Detect which cell encompasses the target text, then output its [X, Y] center coordinate. 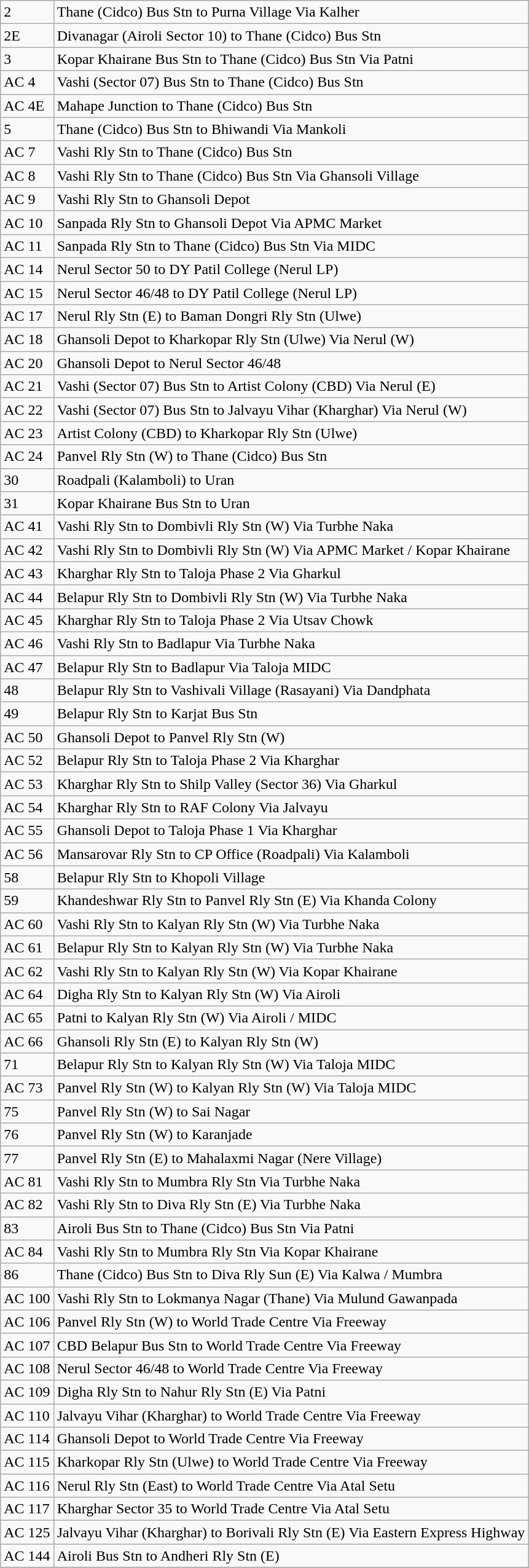
AC 56 [27, 854]
3 [27, 59]
Kharghar Rly Stn to Taloja Phase 2 Via Gharkul [291, 573]
48 [27, 691]
AC 64 [27, 994]
AC 45 [27, 620]
75 [27, 1111]
AC 110 [27, 1415]
AC 41 [27, 527]
Jalvayu Vihar (Kharghar) to World Trade Centre Via Freeway [291, 1415]
Sanpada Rly Stn to Ghansoli Depot Via APMC Market [291, 222]
Nerul Sector 46/48 to World Trade Centre Via Freeway [291, 1368]
Ghansoli Depot to World Trade Centre Via Freeway [291, 1439]
AC 11 [27, 246]
Kopar Khairane Bus Stn to Thane (Cidco) Bus Stn Via Patni [291, 59]
Vashi (Sector 07) Bus Stn to Thane (Cidco) Bus Stn [291, 82]
Panvel Rly Stn (W) to Sai Nagar [291, 1111]
Vashi Rly Stn to Thane (Cidco) Bus Stn Via Ghansoli Village [291, 176]
AC 44 [27, 597]
AC 46 [27, 643]
76 [27, 1135]
Panvel Rly Stn (W) to Karanjade [291, 1135]
Patni to Kalyan Rly Stn (W) Via Airoli / MIDC [291, 1017]
AC 106 [27, 1322]
30 [27, 480]
AC 144 [27, 1556]
AC 53 [27, 784]
Belapur Rly Stn to Vashivali Village (Rasayani) Via Dandphata [291, 691]
Nerul Rly Stn (E) to Baman Dongri Rly Stn (Ulwe) [291, 316]
Vashi Rly Stn to Kalyan Rly Stn (W) Via Turbhe Naka [291, 924]
AC 117 [27, 1509]
5 [27, 129]
Belapur Rly Stn to Khopoli Village [291, 877]
AC 107 [27, 1345]
AC 52 [27, 761]
Vashi Rly Stn to Kalyan Rly Stn (W) Via Kopar Khairane [291, 971]
Vashi Rly Stn to Mumbra Rly Stn Via Turbhe Naka [291, 1182]
Ghansoli Depot to Nerul Sector 46/48 [291, 363]
AC 9 [27, 199]
AC 114 [27, 1439]
Kharghar Rly Stn to Shilp Valley (Sector 36) Via Gharkul [291, 784]
2E [27, 36]
AC 8 [27, 176]
59 [27, 901]
AC 108 [27, 1368]
49 [27, 714]
Vashi (Sector 07) Bus Stn to Artist Colony (CBD) Via Nerul (E) [291, 386]
31 [27, 503]
AC 20 [27, 363]
AC 65 [27, 1017]
AC 66 [27, 1041]
Airoli Bus Stn to Thane (Cidco) Bus Stn Via Patni [291, 1228]
Belapur Rly Stn to Karjat Bus Stn [291, 714]
AC 7 [27, 152]
Digha Rly Stn to Kalyan Rly Stn (W) Via Airoli [291, 994]
Airoli Bus Stn to Andheri Rly Stn (E) [291, 1556]
Vashi Rly Stn to Thane (Cidco) Bus Stn [291, 152]
Mansarovar Rly Stn to CP Office (Roadpali) Via Kalamboli [291, 854]
Kharghar Rly Stn to Taloja Phase 2 Via Utsav Chowk [291, 620]
Vashi Rly Stn to Dombivli Rly Stn (W) Via APMC Market / Kopar Khairane [291, 550]
2 [27, 12]
77 [27, 1158]
AC 23 [27, 433]
AC 82 [27, 1205]
Thane (Cidco) Bus Stn to Diva Rly Sun (E) Via Kalwa / Mumbra [291, 1275]
Panvel Rly Stn (W) to World Trade Centre Via Freeway [291, 1322]
AC 18 [27, 340]
Artist Colony (CBD) to Kharkopar Rly Stn (Ulwe) [291, 433]
83 [27, 1228]
AC 61 [27, 947]
Ghansoli Depot to Taloja Phase 1 Via Kharghar [291, 831]
AC 62 [27, 971]
AC 43 [27, 573]
AC 10 [27, 222]
Vashi Rly Stn to Mumbra Rly Stn Via Kopar Khairane [291, 1252]
Belapur Rly Stn to Taloja Phase 2 Via Kharghar [291, 761]
AC 21 [27, 386]
AC 125 [27, 1532]
Thane (Cidco) Bus Stn to Purna Village Via Kalher [291, 12]
Sanpada Rly Stn to Thane (Cidco) Bus Stn Via MIDC [291, 246]
Vashi Rly Stn to Lokmanya Nagar (Thane) Via Mulund Gawanpada [291, 1298]
Panvel Rly Stn (W) to Thane (Cidco) Bus Stn [291, 457]
AC 17 [27, 316]
AC 15 [27, 293]
Jalvayu Vihar (Kharghar) to Borivali Rly Stn (E) Via Eastern Express Highway [291, 1532]
AC 4 [27, 82]
Mahape Junction to Thane (Cidco) Bus Stn [291, 106]
Vashi Rly Stn to Badlapur Via Turbhe Naka [291, 643]
Kharkopar Rly Stn (Ulwe) to World Trade Centre Via Freeway [291, 1462]
58 [27, 877]
AC 115 [27, 1462]
Roadpali (Kalamboli) to Uran [291, 480]
Nerul Rly Stn (East) to World Trade Centre Via Atal Setu [291, 1486]
Kharghar Sector 35 to World Trade Centre Via Atal Setu [291, 1509]
Vashi (Sector 07) Bus Stn to Jalvayu Vihar (Kharghar) Via Nerul (W) [291, 410]
Panvel Rly Stn (E) to Mahalaxmi Nagar (Nere Village) [291, 1158]
Nerul Sector 46/48 to DY Patil College (Nerul LP) [291, 293]
AC 116 [27, 1486]
Divanagar (Airoli Sector 10) to Thane (Cidco) Bus Stn [291, 36]
86 [27, 1275]
AC 47 [27, 667]
Belapur Rly Stn to Badlapur Via Taloja MIDC [291, 667]
Vashi Rly Stn to Ghansoli Depot [291, 199]
AC 50 [27, 737]
Vashi Rly Stn to Dombivli Rly Stn (W) Via Turbhe Naka [291, 527]
CBD Belapur Bus Stn to World Trade Centre Via Freeway [291, 1345]
AC 60 [27, 924]
Panvel Rly Stn (W) to Kalyan Rly Stn (W) Via Taloja MIDC [291, 1088]
Thane (Cidco) Bus Stn to Bhiwandi Via Mankoli [291, 129]
Kopar Khairane Bus Stn to Uran [291, 503]
Kharghar Rly Stn to RAF Colony Via Jalvayu [291, 807]
Belapur Rly Stn to Dombivli Rly Stn (W) Via Turbhe Naka [291, 597]
AC 73 [27, 1088]
AC 109 [27, 1392]
AC 22 [27, 410]
Ghansoli Depot to Panvel Rly Stn (W) [291, 737]
Digha Rly Stn to Nahur Rly Stn (E) Via Patni [291, 1392]
AC 81 [27, 1182]
Ghansoli Rly Stn (E) to Kalyan Rly Stn (W) [291, 1041]
AC 54 [27, 807]
71 [27, 1065]
Ghansoli Depot to Kharkopar Rly Stn (Ulwe) Via Nerul (W) [291, 340]
AC 14 [27, 269]
AC 42 [27, 550]
Vashi Rly Stn to Diva Rly Stn (E) Via Turbhe Naka [291, 1205]
Khandeshwar Rly Stn to Panvel Rly Stn (E) Via Khanda Colony [291, 901]
AC 55 [27, 831]
AC 4E [27, 106]
Belapur Rly Stn to Kalyan Rly Stn (W) Via Turbhe Naka [291, 947]
Nerul Sector 50 to DY Patil College (Nerul LP) [291, 269]
AC 84 [27, 1252]
Belapur Rly Stn to Kalyan Rly Stn (W) Via Taloja MIDC [291, 1065]
AC 24 [27, 457]
AC 100 [27, 1298]
